Extract the [x, y] coordinate from the center of the cell holding the provided text.  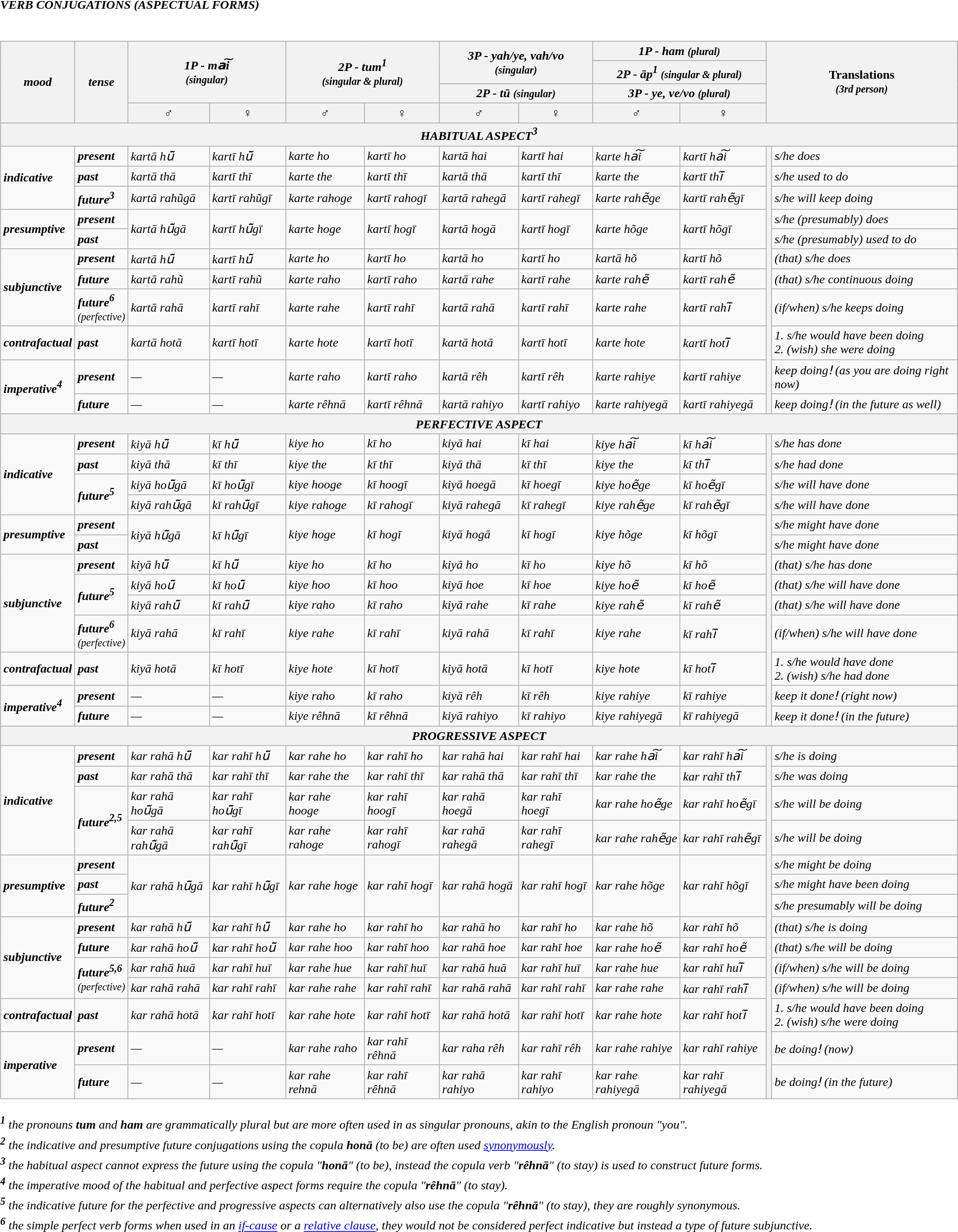
keep it doneǃ (right now) [864, 696]
kiye rahiye [636, 696]
kar rahā rahiyo [479, 1082]
Translations(3rd person) [861, 82]
kiye rahẽ [636, 605]
kar rahī rahiye [723, 1048]
kar rahe hoẽge [636, 803]
2P - āp1 (singular & plural) [679, 72]
kī rêh [556, 696]
s/he might be doing [864, 864]
kar rahī huī̃ [723, 968]
s/he (presumably) used to do [864, 239]
kartī ha͠i [723, 156]
kar rahā rahegā [479, 838]
future2,5 [102, 821]
keep doingǃ (as you are doing right now) [864, 376]
(if/when) s/he keeps doing [864, 307]
kar rahī hoo [402, 948]
kartā hõ [636, 259]
s/he does [864, 156]
kar rahī rahiyo [556, 1082]
kar rahe raho [325, 1048]
kī rahiye [723, 696]
2P - tum1(singular & plural) [363, 72]
kī hoo [402, 585]
kiyā rahū̃ [169, 605]
karte rêhnā [325, 404]
3P - ye, ve/vo (plural) [679, 94]
karte rahẽge [636, 198]
kar rahā rahū̃gā [169, 838]
kar rahī hoū̃gī [248, 803]
kartā rahũgā [169, 198]
kiye hõ [636, 565]
1. s/he would have done2. (wish) s/he had done [864, 668]
kartā rahegā [479, 198]
kar rahī hoẽ [723, 948]
kī hoẽ [723, 585]
kartā rahe [479, 279]
HABITUAL ASPECT3 [479, 135]
kī ha͠i [723, 444]
kar raha rêh [479, 1048]
kiye hoo [325, 585]
s/he will keep doing [864, 198]
kī rahẽ [723, 605]
kar rahe rehnā [325, 1082]
kar rahī ha͠i [723, 756]
kartā hū̃gā [169, 229]
kiye rahoge [325, 505]
kar rahe hoge [325, 885]
kartā hai [479, 156]
kiye ha͠i [636, 444]
kar rahā hoū̃gā [169, 803]
kar rahī rahẽgī [723, 838]
s/he has done [864, 444]
kiyā hoū̃ [169, 585]
kī hoe [556, 585]
(that) s/he continuous doing [864, 279]
kī hoogī [402, 484]
kiye hõge [636, 535]
kartī rahẽgī [723, 198]
kartī thī̃ [723, 176]
kar rahī hū̃gī [248, 885]
kartī rahiyegā [723, 404]
karte rahiye [636, 376]
kiyā hoe [479, 585]
kartā ho [479, 259]
kartī rahī̃ [723, 307]
karte rahiyegā [636, 404]
(that) s/he does [864, 259]
kartī rahogī [402, 198]
karte hõge [636, 229]
kar rahā hogā [479, 885]
1P - ham (plural) [679, 51]
kiyā rahe [479, 605]
PROGRESSIVE ASPECT [479, 736]
kiyā ho [479, 565]
(that) s/he is doing [864, 927]
kar rahe rahẽge [636, 838]
kar rahī rahegī [556, 838]
kar rahā ho [479, 927]
(if/when) s/he will have done [864, 633]
s/he was doing [864, 776]
kar rahī rahī̃ [723, 988]
kar rahī hõgī [723, 885]
kar rahā hoū̃ [169, 948]
kar rahe rahiyegā [636, 1082]
kī hoegī [556, 484]
kartī rêh [556, 376]
kar rahī rahū̃gī [248, 838]
1. s/he would have been doing2. (wish) she were doing [864, 342]
kī thī̃ [723, 464]
kartī hõ [723, 259]
kī hoū̃gī [248, 484]
s/he is doing [864, 756]
kiye rahẽge [636, 505]
mood [38, 82]
kar rahe rahiye [636, 1048]
kar rahī hõ [723, 927]
1. s/he would have been doing2. (wish) s/he were doing [864, 1015]
kar rahī rahogī [402, 838]
kartā rahiyo [479, 404]
kar rahī hoegī [556, 803]
kiye hoẽge [636, 484]
kar rahī rahiyegā [723, 1082]
kar rahe hõge [636, 885]
kiye hoge [325, 535]
kī rahẽgī [723, 505]
(that) s/he has done [864, 565]
kartī rahiye [723, 376]
s/he had done [864, 464]
keep it doneǃ (in the future) [864, 716]
kī rahiyo [556, 716]
kartā hogā [479, 229]
kar rahe hoẽ [636, 948]
s/he presumably will be doing [864, 906]
kī rahū̃ [248, 605]
kar rahī rêh [556, 1048]
future5,6(perfective) [102, 978]
kī rahī̃ [723, 633]
kar rahī hoe [556, 948]
kī rahiyegā [723, 716]
kartī rahũ [248, 279]
kartī hõgī [723, 229]
kartī hai [556, 156]
kar rahā hoe [479, 948]
kar rahī hoū̃ [248, 948]
kiye rêhnā [325, 716]
kiyā hoegā [479, 484]
kiye hooge [325, 484]
kartī rahẽ [723, 279]
karte ha͠i [636, 156]
future2 [102, 906]
kar rahe hooge [325, 803]
kartā rêh [479, 376]
kī hotī̃ [723, 668]
kartī rahe [556, 279]
kī hai [556, 444]
kī hõgī [723, 535]
kiyā rêh [479, 696]
s/he used to do [864, 176]
kar rahā hoegā [479, 803]
kiye hoẽ [636, 585]
kartī rahegī [556, 198]
kartī rahiyo [556, 404]
kar rahā hū̃gā [169, 885]
kar rahe hõ [636, 927]
imperative [38, 1065]
kiyā hogā [479, 535]
PERFECTIVE ASPECT [479, 424]
kiyā hoū̃gā [169, 484]
kar rahī thī̃ [723, 776]
s/he might have been doing [864, 884]
be doingǃ (in the future) [864, 1082]
kar rahe ha͠i [636, 756]
kī rahegī [556, 505]
kartī rêhnā [402, 404]
kar rahī hoẽgī [723, 803]
kī hoū̃ [248, 585]
kar rahā hai [479, 756]
keep doingǃ (in the future as well) [864, 404]
2P - tū (singular) [516, 94]
kī rahū̃gī [248, 505]
kar rahe hoo [325, 948]
kiyā rahegā [479, 505]
kī hū̃gī [248, 535]
kar rahī hai [556, 756]
kiyā rahiyo [479, 716]
kī rahogī [402, 505]
kar rahe rahoge [325, 838]
kiyā hai [479, 444]
kar rahī hotī̃ [723, 1015]
kī rahe [556, 605]
kī hõ [723, 565]
karte rahẽ [636, 279]
1P - ma͠i(singular) [207, 72]
be doingǃ (now) [864, 1048]
kiyā hū̃gā [169, 535]
tense [102, 82]
kī rêhnā [402, 716]
karte rahoge [325, 198]
kiye rahiyegā [636, 716]
kartī hotī̃ [723, 342]
kartī rahũgī [248, 198]
kar rahī hoogī [402, 803]
3P - yah/ye, vah/vo(singular) [516, 63]
kī hoẽgī [723, 484]
kartī hū̃gī [248, 229]
(that) s/he will be doing [864, 948]
s/he (presumably) does [864, 219]
kiyā rahū̃gā [169, 505]
karte hoge [325, 229]
kartā rahũ [169, 279]
future3 [102, 198]
